Search for the cell housing the specified text and yield its (X, Y) center coordinate. 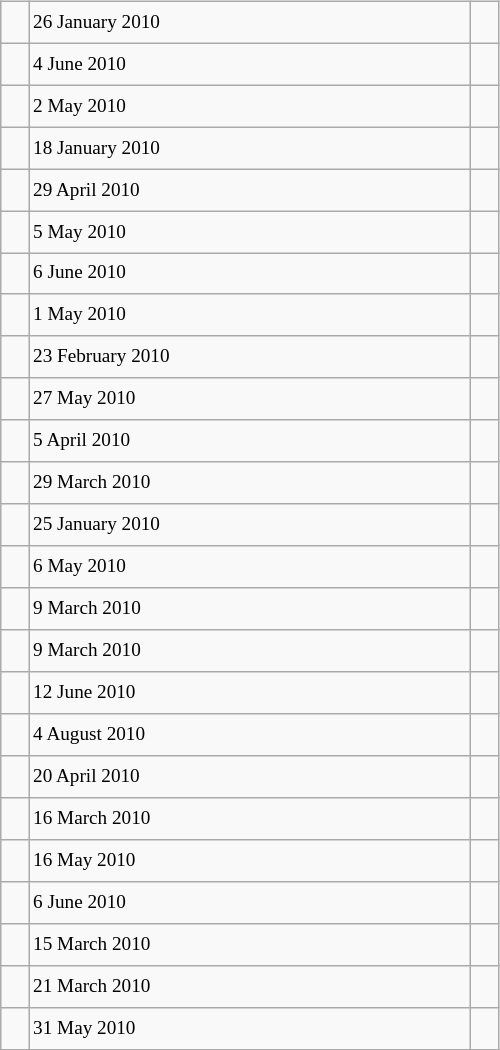
4 June 2010 (249, 64)
29 April 2010 (249, 190)
4 August 2010 (249, 735)
23 February 2010 (249, 357)
16 May 2010 (249, 861)
20 April 2010 (249, 777)
5 April 2010 (249, 441)
6 May 2010 (249, 567)
18 January 2010 (249, 148)
29 March 2010 (249, 483)
31 May 2010 (249, 1028)
21 March 2010 (249, 986)
1 May 2010 (249, 315)
15 March 2010 (249, 944)
26 January 2010 (249, 22)
27 May 2010 (249, 399)
2 May 2010 (249, 106)
12 June 2010 (249, 693)
5 May 2010 (249, 232)
25 January 2010 (249, 525)
16 March 2010 (249, 819)
